Capture the cell that displays the provided text and extract its (x, y) central coordinate. 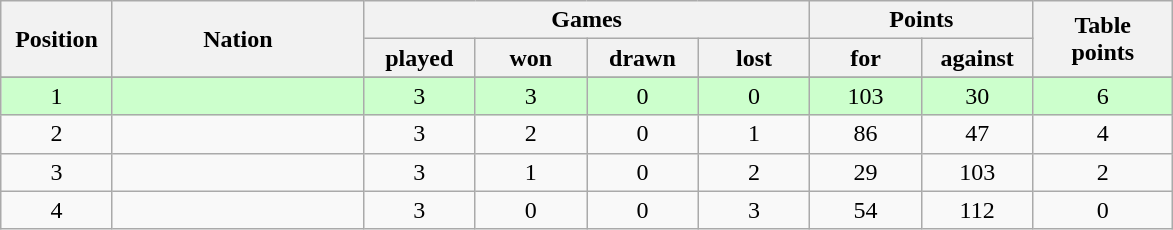
played (419, 58)
86 (866, 134)
for (866, 58)
Points (922, 20)
Position (57, 39)
6 (1103, 96)
54 (866, 210)
Games (586, 20)
Nation (238, 39)
Tablepoints (1103, 39)
against (977, 58)
47 (977, 134)
30 (977, 96)
lost (754, 58)
won (531, 58)
drawn (643, 58)
29 (866, 172)
112 (977, 210)
